Detect which cell encompasses the target text, then output its [x, y] center coordinate. 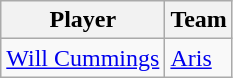
Will Cummings [83, 58]
Aris [199, 58]
Team [199, 20]
Player [83, 20]
